Output the (x, y) coordinate of the center of the cell containing the given text.  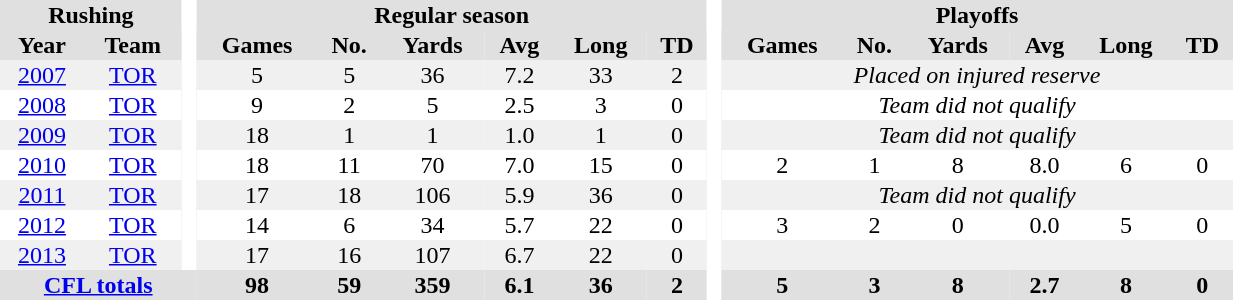
15 (600, 165)
Regular season (451, 15)
1.0 (519, 135)
70 (433, 165)
8.0 (1045, 165)
106 (433, 195)
2008 (42, 105)
6.1 (519, 285)
2011 (42, 195)
Playoffs (978, 15)
34 (433, 225)
16 (350, 255)
2.5 (519, 105)
7.0 (519, 165)
2.7 (1045, 285)
33 (600, 75)
Team (133, 45)
5.9 (519, 195)
2007 (42, 75)
2013 (42, 255)
0.0 (1045, 225)
CFL totals (98, 285)
11 (350, 165)
2009 (42, 135)
14 (256, 225)
2012 (42, 225)
359 (433, 285)
Placed on injured reserve (978, 75)
9 (256, 105)
2010 (42, 165)
59 (350, 285)
Year (42, 45)
7.2 (519, 75)
98 (256, 285)
Rushing (91, 15)
107 (433, 255)
5.7 (519, 225)
6.7 (519, 255)
